Search for the cell housing the specified text and yield its [X, Y] center coordinate. 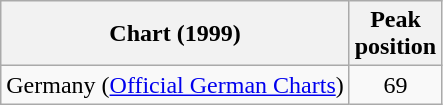
Chart (1999) [175, 34]
Peakposition [395, 34]
Germany (Official German Charts) [175, 85]
69 [395, 85]
